Detect which cell encompasses the target text, then output its (X, Y) center coordinate. 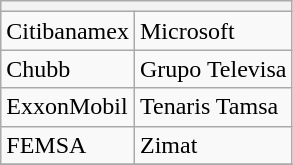
FEMSA (68, 145)
Grupo Televisa (213, 69)
Tenaris Tamsa (213, 107)
Zimat (213, 145)
Chubb (68, 69)
Microsoft (213, 31)
Citibanamex (68, 31)
ExxonMobil (68, 107)
